Identify which cell holds the provided text, then report its (x, y) central coordinate. 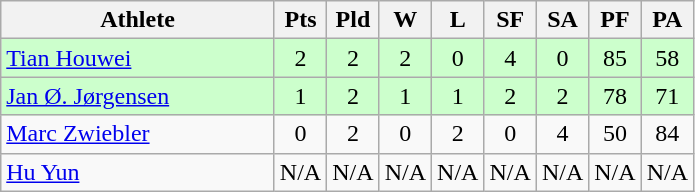
PF (615, 20)
SA (562, 20)
Jan Ø. Jørgensen (138, 96)
Hu Yun (138, 172)
Marc Zwiebler (138, 134)
50 (615, 134)
PA (667, 20)
Pts (300, 20)
84 (667, 134)
85 (615, 58)
SF (510, 20)
Athlete (138, 20)
Tian Houwei (138, 58)
W (405, 20)
71 (667, 96)
78 (615, 96)
L (458, 20)
Pld (353, 20)
58 (667, 58)
